Locate the cell with the specified text and output its (x, y) center coordinate. 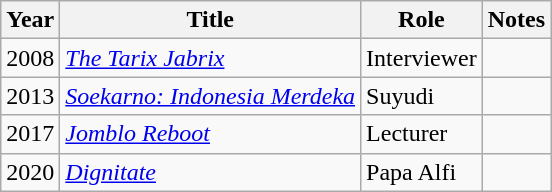
Lecturer (422, 134)
2013 (30, 96)
2008 (30, 58)
2017 (30, 134)
Year (30, 20)
Dignitate (210, 172)
2020 (30, 172)
Papa Alfi (422, 172)
Interviewer (422, 58)
Soekarno: Indonesia Merdeka (210, 96)
Suyudi (422, 96)
The Tarix Jabrix (210, 58)
Notes (516, 20)
Role (422, 20)
Title (210, 20)
Jomblo Reboot (210, 134)
